Locate the cell with the specified text and output its [X, Y] center coordinate. 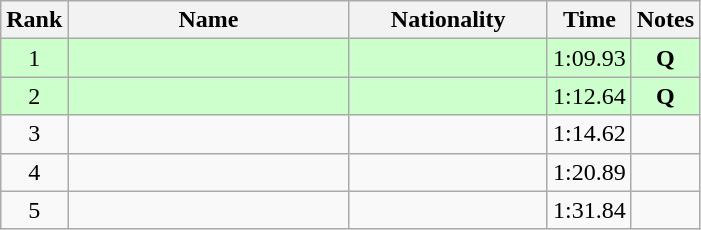
4 [34, 172]
Notes [665, 20]
5 [34, 210]
Name [208, 20]
Rank [34, 20]
1:12.64 [589, 96]
1:09.93 [589, 58]
Time [589, 20]
Nationality [448, 20]
1:20.89 [589, 172]
1:14.62 [589, 134]
2 [34, 96]
1 [34, 58]
3 [34, 134]
1:31.84 [589, 210]
